Scan for the cell matching the given text and deliver its [x, y] coordinate at center. 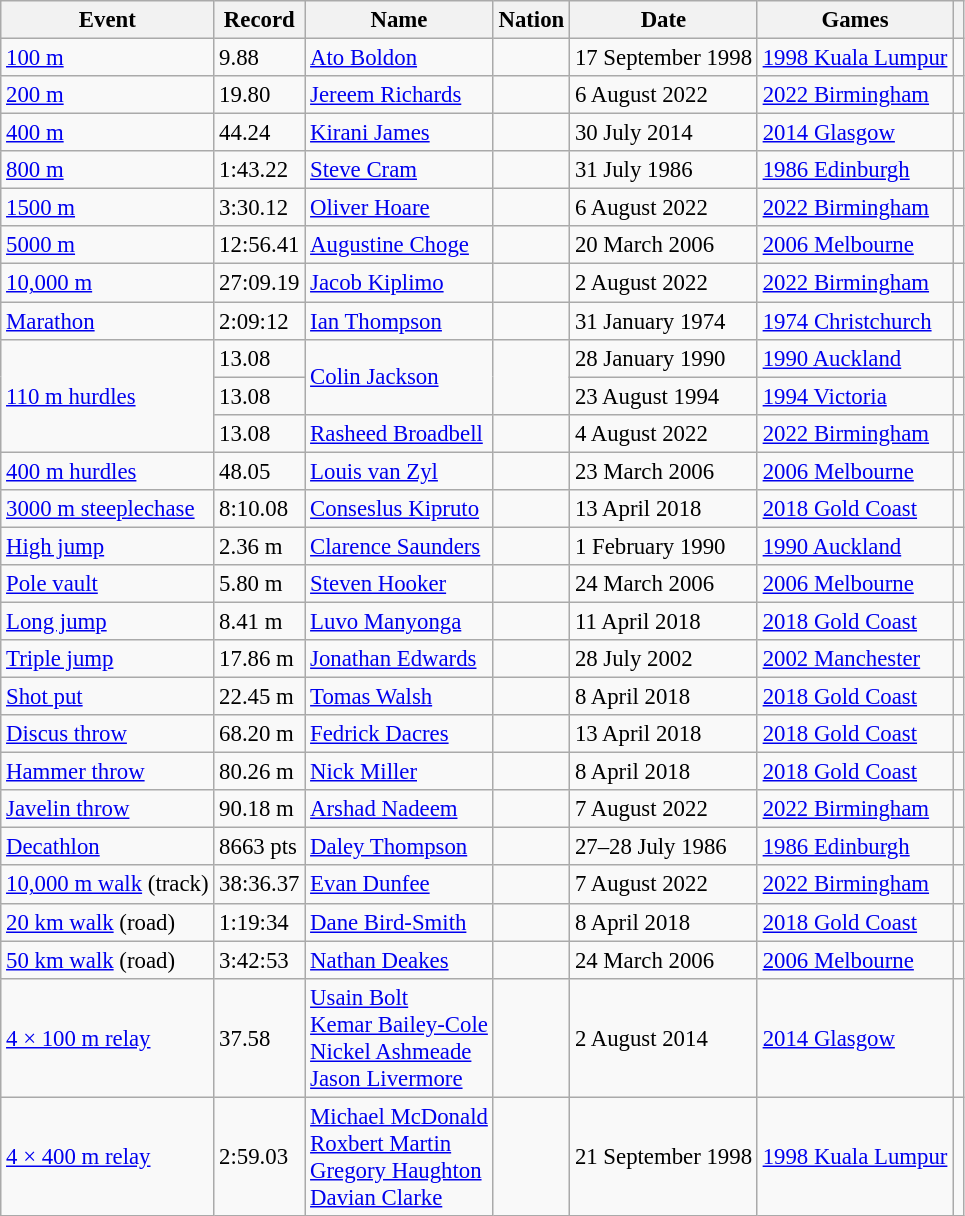
400 m [108, 133]
Daley Thompson [399, 847]
Long jump [108, 621]
17.86 m [260, 659]
20 March 2006 [664, 245]
Oliver Hoare [399, 208]
4 × 400 m relay [108, 1156]
2002 Manchester [854, 659]
3:42:53 [260, 960]
Discus throw [108, 734]
3000 m steeplechase [108, 509]
38:36.37 [260, 885]
400 m hurdles [108, 471]
Jonathan Edwards [399, 659]
8.41 m [260, 621]
17 September 1998 [664, 58]
8:10.08 [260, 509]
Louis van Zyl [399, 471]
1500 m [108, 208]
2:09:12 [260, 321]
Evan Dunfee [399, 885]
68.20 m [260, 734]
12:56.41 [260, 245]
5.80 m [260, 584]
23 March 2006 [664, 471]
9.88 [260, 58]
Fedrick Dacres [399, 734]
Date [664, 20]
Steve Cram [399, 170]
Colin Jackson [399, 376]
Nation [531, 20]
28 January 1990 [664, 358]
Augustine Choge [399, 245]
27–28 July 1986 [664, 847]
90.18 m [260, 809]
Event [108, 20]
27:09.19 [260, 283]
800 m [108, 170]
2:59.03 [260, 1156]
110 m hurdles [108, 396]
Decathlon [108, 847]
Ian Thompson [399, 321]
Nick Miller [399, 772]
4 × 100 m relay [108, 1038]
Marathon [108, 321]
Jacob Kiplimo [399, 283]
1:43.22 [260, 170]
31 January 1974 [664, 321]
30 July 2014 [664, 133]
28 July 2002 [664, 659]
22.45 m [260, 697]
19.80 [260, 95]
Jereem Richards [399, 95]
2 August 2022 [664, 283]
10,000 m [108, 283]
23 August 1994 [664, 396]
48.05 [260, 471]
Rasheed Broadbell [399, 433]
20 km walk (road) [108, 922]
Games [854, 20]
Name [399, 20]
2.36 m [260, 546]
100 m [108, 58]
1994 Victoria [854, 396]
Kirani James [399, 133]
Steven Hooker [399, 584]
37.58 [260, 1038]
21 September 1998 [664, 1156]
1 February 1990 [664, 546]
Arshad Nadeem [399, 809]
1974 Christchurch [854, 321]
Hammer throw [108, 772]
4 August 2022 [664, 433]
11 April 2018 [664, 621]
50 km walk (road) [108, 960]
Pole vault [108, 584]
Conseslus Kipruto [399, 509]
80.26 m [260, 772]
Record [260, 20]
Tomas Walsh [399, 697]
Shot put [108, 697]
Michael McDonaldRoxbert MartinGregory HaughtonDavian Clarke [399, 1156]
1:19:34 [260, 922]
3:30.12 [260, 208]
Triple jump [108, 659]
2 August 2014 [664, 1038]
Ato Boldon [399, 58]
200 m [108, 95]
Dane Bird-Smith [399, 922]
Javelin throw [108, 809]
31 July 1986 [664, 170]
10,000 m walk (track) [108, 885]
Luvo Manyonga [399, 621]
High jump [108, 546]
8663 pts [260, 847]
44.24 [260, 133]
5000 m [108, 245]
Nathan Deakes [399, 960]
Clarence Saunders [399, 546]
Usain BoltKemar Bailey-ColeNickel AshmeadeJason Livermore [399, 1038]
